Extract the [x, y] coordinate from the center of the cell holding the provided text.  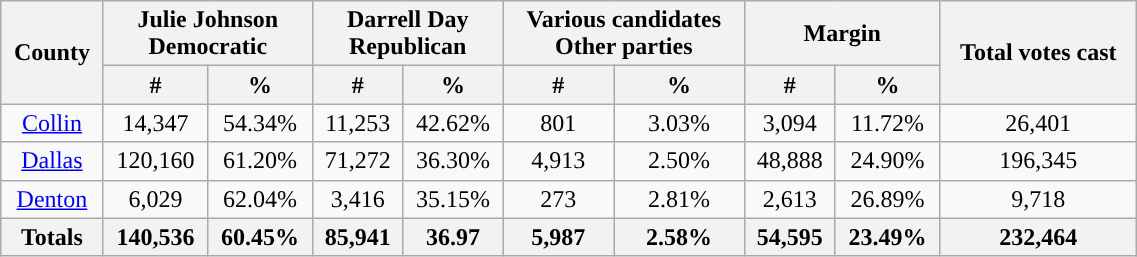
60.45% [260, 237]
26,401 [1038, 123]
23.49% [888, 237]
62.04% [260, 199]
36.97 [453, 237]
24.90% [888, 161]
Dallas [52, 161]
Margin [842, 34]
6,029 [156, 199]
3.03% [680, 123]
2.81% [680, 199]
Totals [52, 237]
85,941 [358, 237]
42.62% [453, 123]
2.50% [680, 161]
County [52, 52]
9,718 [1038, 199]
54,595 [790, 237]
Darrell DayRepublican [408, 34]
140,536 [156, 237]
Total votes cast [1038, 52]
5,987 [558, 237]
2.58% [680, 237]
120,160 [156, 161]
Julie JohnsonDemocratic [208, 34]
3,416 [358, 199]
14,347 [156, 123]
196,345 [1038, 161]
35.15% [453, 199]
232,464 [1038, 237]
71,272 [358, 161]
61.20% [260, 161]
11,253 [358, 123]
801 [558, 123]
3,094 [790, 123]
Collin [52, 123]
26.89% [888, 199]
273 [558, 199]
4,913 [558, 161]
11.72% [888, 123]
2,613 [790, 199]
Denton [52, 199]
54.34% [260, 123]
36.30% [453, 161]
Various candidatesOther parties [624, 34]
48,888 [790, 161]
